Output the (x, y) coordinate of the center of the cell containing the given text.  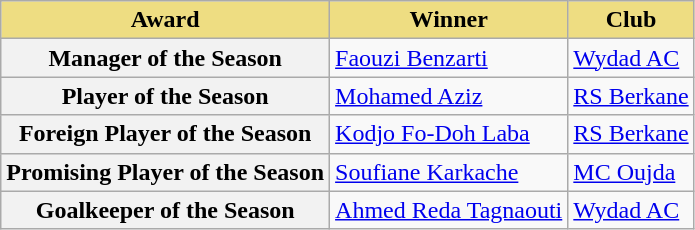
Award (166, 20)
Ahmed Reda Tagnaouti (449, 210)
Winner (449, 20)
MC Oujda (631, 172)
Promising Player of the Season (166, 172)
Foreign Player of the Season (166, 134)
Manager of the Season (166, 58)
Mohamed Aziz (449, 96)
Faouzi Benzarti (449, 58)
Kodjo Fo-Doh Laba (449, 134)
Player of the Season (166, 96)
Club (631, 20)
Goalkeeper of the Season (166, 210)
Soufiane Karkache (449, 172)
